Extract the [x, y] coordinate from the center of the cell holding the provided text.  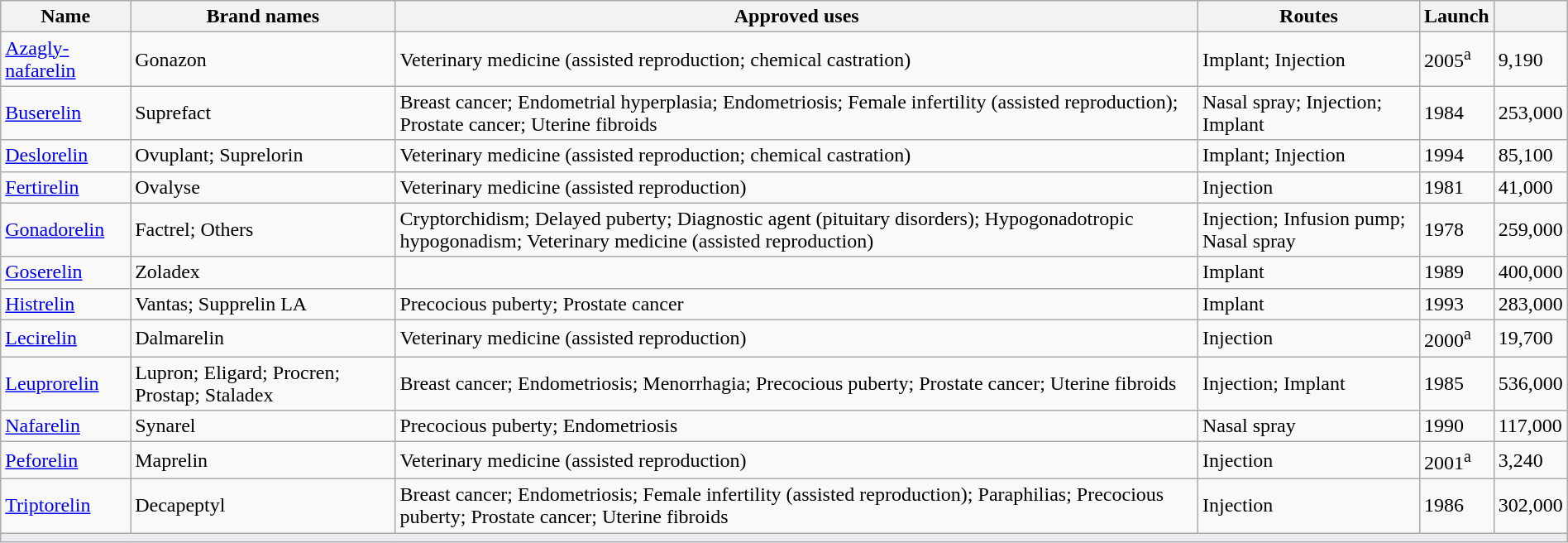
Fertirelin [66, 187]
Histrelin [66, 304]
253,000 [1530, 113]
Precocious puberty; Endometriosis [797, 426]
Nasal spray [1308, 426]
Breast cancer; Endometrial hyperplasia; Endometriosis; Female infertility (assisted reproduction); Prostate cancer; Uterine fibroids [797, 113]
Lupron; Eligard; Procren; Prostap; Staladex [263, 384]
19,700 [1530, 338]
1984 [1456, 113]
1978 [1456, 230]
1981 [1456, 187]
1993 [1456, 304]
Brand names [263, 17]
Maprelin [263, 460]
Nafarelin [66, 426]
Ovalyse [263, 187]
Goserelin [66, 272]
117,000 [1530, 426]
41,000 [1530, 187]
Leuprorelin [66, 384]
Gonazon [263, 60]
Ovuplant; Suprelorin [263, 156]
Decapeptyl [263, 505]
Approved uses [797, 17]
Dalmarelin [263, 338]
Nasal spray; Injection; Implant [1308, 113]
Precocious puberty; Prostate cancer [797, 304]
259,000 [1530, 230]
1990 [1456, 426]
536,000 [1530, 384]
1985 [1456, 384]
Deslorelin [66, 156]
Launch [1456, 17]
2005a [1456, 60]
Buserelin [66, 113]
400,000 [1530, 272]
Synarel [263, 426]
9,190 [1530, 60]
Factrel; Others [263, 230]
Routes [1308, 17]
3,240 [1530, 460]
1989 [1456, 272]
302,000 [1530, 505]
Name [66, 17]
2001a [1456, 460]
Cryptorchidism; Delayed puberty; Diagnostic agent (pituitary disorders); Hypogonadotropic hypogonadism; Veterinary medicine (assisted reproduction) [797, 230]
Azagly-nafarelin [66, 60]
Suprefact [263, 113]
Zoladex [263, 272]
283,000 [1530, 304]
Breast cancer; Endometriosis; Female infertility (assisted reproduction); Paraphilias; Precocious puberty; Prostate cancer; Uterine fibroids [797, 505]
Peforelin [66, 460]
1986 [1456, 505]
Gonadorelin [66, 230]
Injection; Infusion pump; Nasal spray [1308, 230]
Triptorelin [66, 505]
Vantas; Supprelin LA [263, 304]
2000a [1456, 338]
Lecirelin [66, 338]
85,100 [1530, 156]
Breast cancer; Endometriosis; Menorrhagia; Precocious puberty; Prostate cancer; Uterine fibroids [797, 384]
1994 [1456, 156]
Injection; Implant [1308, 384]
